Return the [X, Y] coordinate for the center point of the cell that contains the specified text.  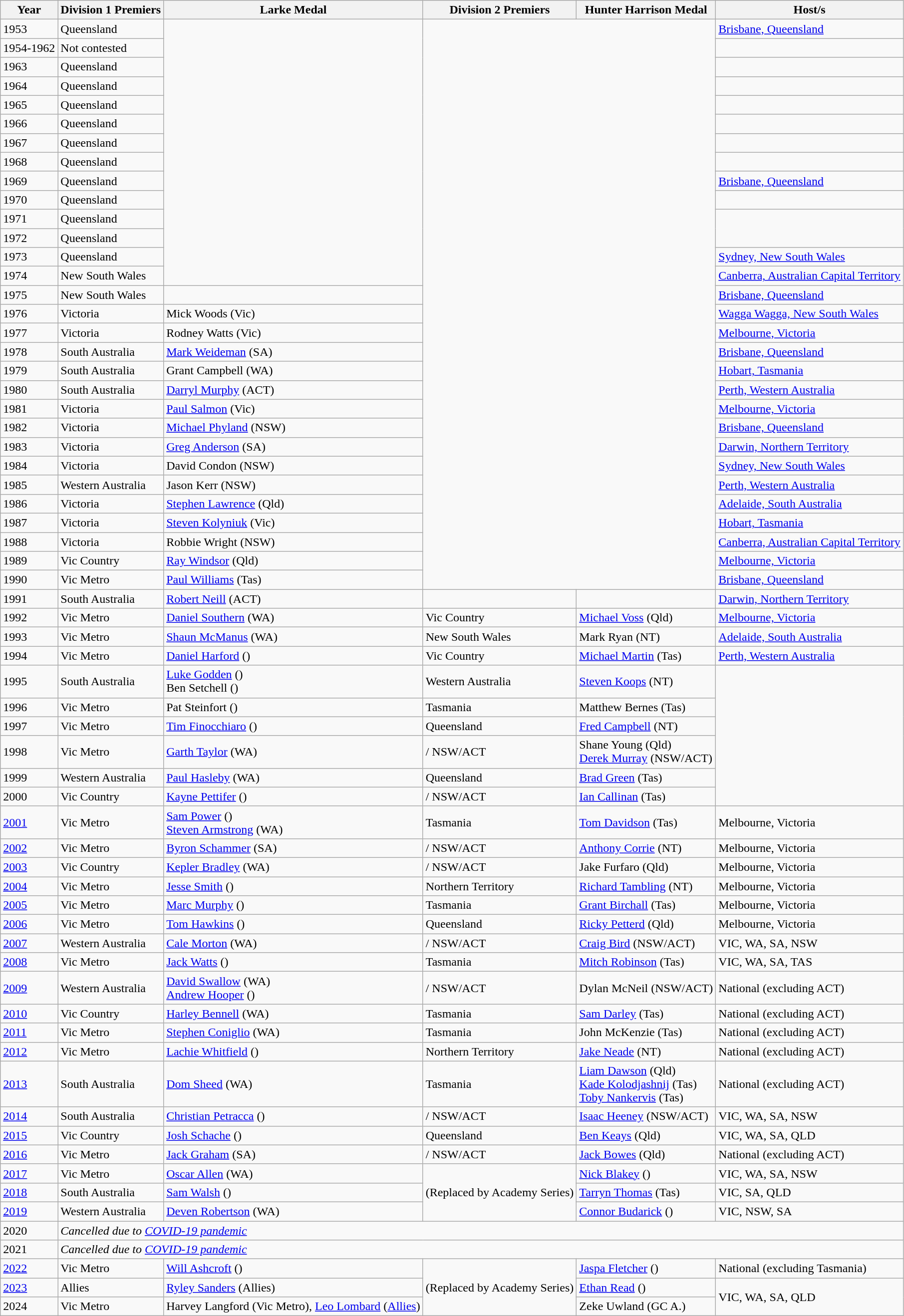
Harley Bennell (WA) [294, 1014]
1997 [29, 726]
1985 [29, 485]
1979 [29, 371]
Mick Woods (Vic) [294, 314]
Ray Windsor (Qld) [294, 561]
2015 [29, 1135]
VIC, WA, SA, TAS [810, 962]
Year [29, 10]
2024 [29, 1307]
John McKenzie (Tas) [646, 1033]
Grant Birchall (Tas) [646, 905]
2002 [29, 848]
Kayne Pettifer () [294, 796]
Anthony Corrie (NT) [646, 848]
Robbie Wright (NSW) [294, 541]
Grant Campbell (WA) [294, 371]
Dom Sheed (WA) [294, 1084]
1965 [29, 105]
VIC, SA, QLD [810, 1192]
Host/s [810, 10]
1993 [29, 637]
Dylan McNeil (NSW/ACT) [646, 988]
2010 [29, 1014]
1999 [29, 778]
Deven Robertson (WA) [294, 1211]
VIC, NSW, SA [810, 1211]
1954-1962 [29, 48]
Division 2 Premiers [500, 10]
Not contested [111, 48]
2001 [29, 822]
Zeke Uwland (GC A.) [646, 1307]
1976 [29, 314]
Wagga Wagga, New South Wales [810, 314]
2006 [29, 924]
2003 [29, 867]
Josh Schache () [294, 1135]
2014 [29, 1116]
2017 [29, 1173]
2005 [29, 905]
Liam Dawson (Qld)Kade Kolodjashnij (Tas)Toby Nankervis (Tas) [646, 1084]
Fred Campbell (NT) [646, 726]
2009 [29, 988]
Daniel Harford () [294, 656]
Larke Medal [294, 10]
Craig Bird (NSW/ACT) [646, 943]
Connor Budarick () [646, 1211]
Paul Williams (Tas) [294, 580]
Shaun McManus (WA) [294, 637]
Tarryn Thomas (Tas) [646, 1192]
1983 [29, 447]
Paul Salmon (Vic) [294, 409]
Michael Phyland (NSW) [294, 428]
David Condon (NSW) [294, 466]
Kepler Bradley (WA) [294, 867]
2022 [29, 1269]
1986 [29, 504]
Jack Watts () [294, 962]
2011 [29, 1033]
Greg Anderson (SA) [294, 447]
Sam Walsh () [294, 1192]
Robert Neill (ACT) [294, 599]
Oscar Allen (WA) [294, 1173]
1974 [29, 276]
1967 [29, 143]
1975 [29, 295]
Jack Graham (SA) [294, 1154]
2007 [29, 943]
1968 [29, 162]
1989 [29, 561]
Byron Schammer (SA) [294, 848]
Jake Furfaro (Qld) [646, 867]
1969 [29, 181]
Steven Koops (NT) [646, 682]
1953 [29, 29]
2021 [29, 1250]
Sam Darley (Tas) [646, 1014]
1972 [29, 238]
Paul Hasleby (WA) [294, 778]
Rodney Watts (Vic) [294, 333]
1987 [29, 523]
Mark Ryan (NT) [646, 637]
Michael Voss (Qld) [646, 618]
Shane Young (Qld) Derek Murray (NSW/ACT) [646, 752]
Brad Green (Tas) [646, 778]
Matthew Bernes (Tas) [646, 707]
Jason Kerr (NSW) [294, 485]
2013 [29, 1084]
Allies [111, 1288]
Mark Weideman (SA) [294, 352]
Michael Martin (Tas) [646, 656]
1973 [29, 257]
David Swallow (WA) Andrew Hooper () [294, 988]
1964 [29, 86]
1998 [29, 752]
Lachie Whitfield () [294, 1052]
1970 [29, 200]
Jesse Smith () [294, 886]
1978 [29, 352]
Pat Steinfort () [294, 707]
1963 [29, 67]
Steven Kolyniuk (Vic) [294, 523]
Ben Keays (Qld) [646, 1135]
1995 [29, 682]
Luke Godden () Ben Setchell () [294, 682]
Nick Blakey () [646, 1173]
Will Ashcroft () [294, 1269]
Cale Morton (WA) [294, 943]
2018 [29, 1192]
1981 [29, 409]
Marc Murphy () [294, 905]
1982 [29, 428]
Division 1 Premiers [111, 10]
National (excluding Tasmania) [810, 1269]
Hunter Harrison Medal [646, 10]
2023 [29, 1288]
Daniel Southern (WA) [294, 618]
1977 [29, 333]
Tom Davidson (Tas) [646, 822]
Ryley Sanders (Allies) [294, 1288]
Isaac Heeney (NSW/ACT) [646, 1116]
Ricky Petterd (Qld) [646, 924]
2020 [29, 1230]
1994 [29, 656]
Richard Tambling (NT) [646, 886]
2019 [29, 1211]
1996 [29, 707]
2008 [29, 962]
Ian Callinan (Tas) [646, 796]
1966 [29, 124]
1990 [29, 580]
Tom Hawkins () [294, 924]
Ethan Read () [646, 1288]
Jake Neade (NT) [646, 1052]
1992 [29, 618]
Jaspa Fletcher () [646, 1269]
Tim Finocchiaro () [294, 726]
1988 [29, 541]
Mitch Robinson (Tas) [646, 962]
Stephen Lawrence (Qld) [294, 504]
1984 [29, 466]
Stephen Coniglio (WA) [294, 1033]
Darryl Murphy (ACT) [294, 390]
Sam Power () Steven Armstrong (WA) [294, 822]
2016 [29, 1154]
Jack Bowes (Qld) [646, 1154]
1971 [29, 219]
2004 [29, 886]
Harvey Langford (Vic Metro), Leo Lombard (Allies) [294, 1307]
1991 [29, 599]
2012 [29, 1052]
2000 [29, 796]
Christian Petracca () [294, 1116]
Garth Taylor (WA) [294, 752]
1980 [29, 390]
